Extract the [X, Y] coordinate from the center of the cell holding the provided text.  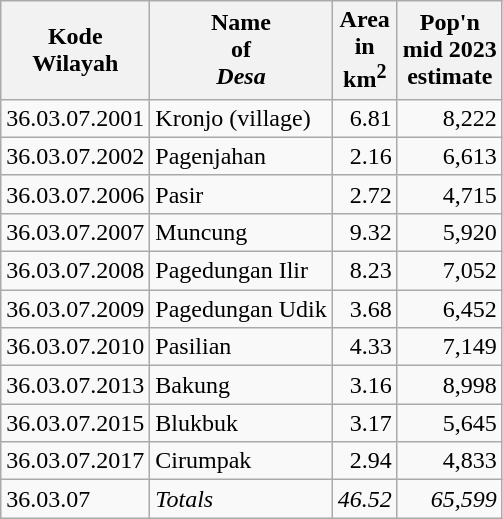
Kode Wilayah [76, 50]
Kronjo (village) [241, 118]
36.03.07.2010 [76, 347]
4.33 [364, 347]
36.03.07.2008 [76, 271]
36.03.07.2006 [76, 194]
Pasilian [241, 347]
36.03.07 [76, 499]
Pagenjahan [241, 156]
5,920 [450, 232]
65,599 [450, 499]
Pop'nmid 2023estimate [450, 50]
Name of Desa [241, 50]
Pagedungan Ilir [241, 271]
3.68 [364, 309]
36.03.07.2007 [76, 232]
8,222 [450, 118]
2.72 [364, 194]
3.16 [364, 385]
36.03.07.2002 [76, 156]
9.32 [364, 232]
6.81 [364, 118]
7,149 [450, 347]
2.16 [364, 156]
4,833 [450, 461]
Pagedungan Udik [241, 309]
8.23 [364, 271]
Bakung [241, 385]
Totals [241, 499]
Blukbuk [241, 423]
Muncung [241, 232]
2.94 [364, 461]
4,715 [450, 194]
36.03.07.2013 [76, 385]
36.03.07.2017 [76, 461]
7,052 [450, 271]
6,613 [450, 156]
3.17 [364, 423]
36.03.07.2001 [76, 118]
5,645 [450, 423]
46.52 [364, 499]
8,998 [450, 385]
Area in km2 [364, 50]
36.03.07.2015 [76, 423]
Cirumpak [241, 461]
6,452 [450, 309]
Pasir [241, 194]
36.03.07.2009 [76, 309]
